Locate the cell with the specified text and output its [x, y] center coordinate. 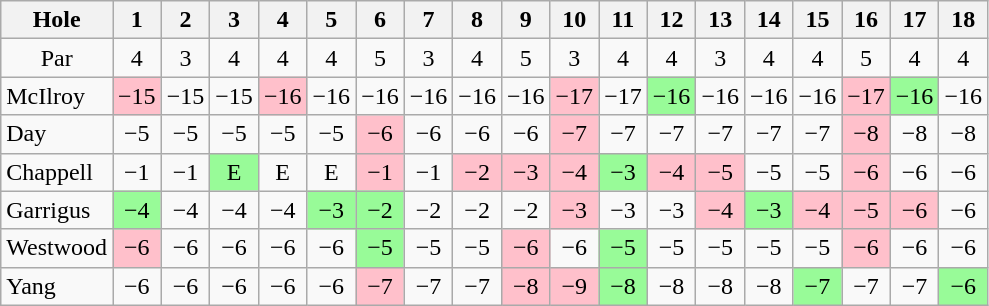
15 [818, 20]
McIlroy [57, 96]
1 [138, 20]
10 [574, 20]
Hole [57, 20]
9 [526, 20]
11 [624, 20]
16 [866, 20]
18 [964, 20]
Yang [57, 286]
13 [720, 20]
Par [57, 58]
−9 [574, 286]
Garrigus [57, 210]
12 [672, 20]
7 [428, 20]
Chappell [57, 172]
Westwood [57, 248]
17 [914, 20]
Day [57, 134]
6 [380, 20]
8 [478, 20]
2 [186, 20]
14 [768, 20]
